Capture the cell that displays the provided text and extract its [x, y] central coordinate. 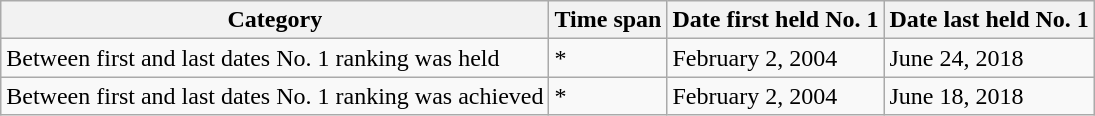
Between first and last dates No. 1 ranking was achieved [275, 96]
June 24, 2018 [989, 58]
Time span [608, 20]
Date first held No. 1 [776, 20]
Date last held No. 1 [989, 20]
June 18, 2018 [989, 96]
Between first and last dates No. 1 ranking was held [275, 58]
Category [275, 20]
